Pinpoint the cell where the given text exists, returning its (X, Y) midpoint coordinate. 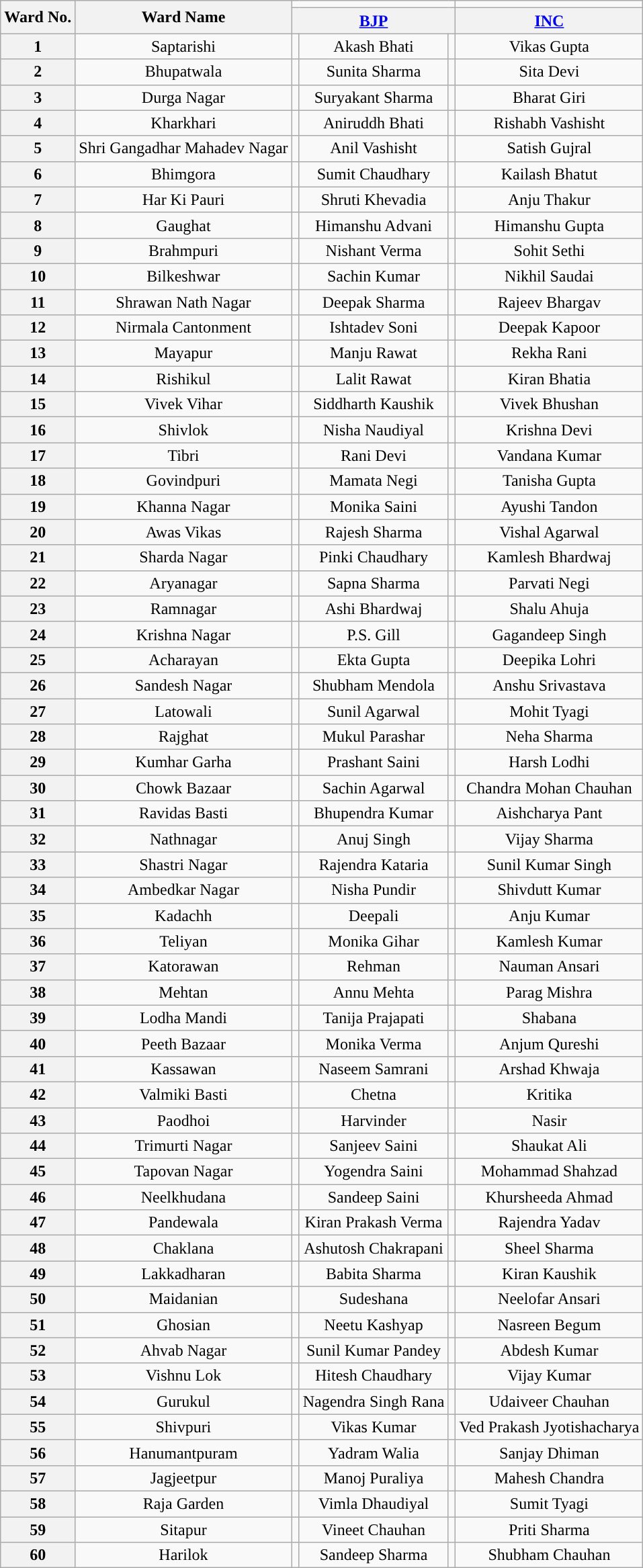
26 (38, 685)
Parag Mishra (550, 992)
Ishtadev Soni (374, 328)
Neha Sharma (550, 737)
Parvati Negi (550, 583)
Katorawan (183, 967)
36 (38, 941)
14 (38, 379)
Jagjeetpur (183, 1478)
7 (38, 200)
Rekha Rani (550, 353)
Latowali (183, 711)
Vivek Bhushan (550, 404)
Babita Sharma (374, 1274)
58 (38, 1504)
8 (38, 225)
Hitesh Chaudhary (374, 1376)
Lodha Mandi (183, 1018)
Sachin Kumar (374, 276)
48 (38, 1248)
Kharkhari (183, 123)
Vikas Kumar (374, 1427)
Lalit Rawat (374, 379)
13 (38, 353)
Aishcharya Pant (550, 814)
Trimurti Nagar (183, 1146)
Shri Gangadhar Mahadev Nagar (183, 148)
Sohit Sethi (550, 251)
Rehman (374, 967)
Shivlok (183, 430)
Kamlesh Kumar (550, 941)
Ahvab Nagar (183, 1350)
Shaukat Ali (550, 1146)
6 (38, 174)
Rajendra Kataria (374, 865)
Shivpuri (183, 1427)
Nathnagar (183, 839)
Ward No. (38, 17)
Vandana Kumar (550, 455)
Pinki Chaudhary (374, 558)
Vivek Vihar (183, 404)
Yadram Walia (374, 1452)
Bhupendra Kumar (374, 814)
Durga Nagar (183, 97)
Udaiveer Chauhan (550, 1401)
Kumhar Garha (183, 763)
Pandewala (183, 1223)
1 (38, 46)
Shruti Khevadia (374, 200)
19 (38, 507)
Mamata Negi (374, 481)
Tanisha Gupta (550, 481)
Bilkeshwar (183, 276)
41 (38, 1069)
Ward Name (183, 17)
Mehtan (183, 992)
Shabana (550, 1018)
Hanumantpuram (183, 1452)
Govindpuri (183, 481)
Prashant Saini (374, 763)
Sheel Sharma (550, 1248)
Vijay Sharma (550, 839)
Anshu Srivastava (550, 685)
Sanjay Dhiman (550, 1452)
Kritika (550, 1094)
53 (38, 1376)
Manju Rawat (374, 353)
Vikas Gupta (550, 46)
Shrawan Nath Nagar (183, 302)
Chandra Mohan Chauhan (550, 788)
Rishabh Vashisht (550, 123)
Sharda Nagar (183, 558)
Ayushi Tandon (550, 507)
Deepika Lohri (550, 660)
37 (38, 967)
Chetna (374, 1094)
Vineet Chauhan (374, 1530)
Sudeshana (374, 1299)
Kamlesh Bhardwaj (550, 558)
Monika Gihar (374, 941)
Akash Bhati (374, 46)
Aniruddh Bhati (374, 123)
Ravidas Basti (183, 814)
Sita Devi (550, 72)
3 (38, 97)
Anju Kumar (550, 916)
Raja Garden (183, 1504)
Lakkadharan (183, 1274)
Bhupatwala (183, 72)
Ashi Bhardwaj (374, 609)
34 (38, 890)
Satish Gujral (550, 148)
Vishal Agarwal (550, 532)
Chaklana (183, 1248)
49 (38, 1274)
9 (38, 251)
Chowk Bazaar (183, 788)
Awas Vikas (183, 532)
18 (38, 481)
Sapna Sharma (374, 583)
44 (38, 1146)
Sumit Tyagi (550, 1504)
Shastri Nagar (183, 865)
Shubham Mendola (374, 685)
40 (38, 1043)
23 (38, 609)
Peeth Bazaar (183, 1043)
Annu Mehta (374, 992)
43 (38, 1120)
Harsh Lodhi (550, 763)
Rajeev Bhargav (550, 302)
Har Ki Pauri (183, 200)
Ghosian (183, 1325)
Kiran Prakash Verma (374, 1223)
Sumit Chaudhary (374, 174)
BJP (374, 21)
Rajendra Yadav (550, 1223)
55 (38, 1427)
Bharat Giri (550, 97)
Tibri (183, 455)
Sunil Kumar Singh (550, 865)
Rani Devi (374, 455)
Sandeep Sharma (374, 1555)
Nauman Ansari (550, 967)
17 (38, 455)
Rajesh Sharma (374, 532)
Gurukul (183, 1401)
Acharayan (183, 660)
Siddharth Kaushik (374, 404)
25 (38, 660)
Valmiki Basti (183, 1094)
Neelkhudana (183, 1197)
Vijay Kumar (550, 1376)
Kadachh (183, 916)
Kiran Kaushik (550, 1274)
27 (38, 711)
59 (38, 1530)
Sandesh Nagar (183, 685)
Ashutosh Chakrapani (374, 1248)
5 (38, 148)
Nasir (550, 1120)
Abdesh Kumar (550, 1350)
12 (38, 328)
24 (38, 634)
15 (38, 404)
Yogendra Saini (374, 1172)
31 (38, 814)
Tapovan Nagar (183, 1172)
Nisha Pundir (374, 890)
Harilok (183, 1555)
2 (38, 72)
52 (38, 1350)
Aryanagar (183, 583)
Bhimgora (183, 174)
P.S. Gill (374, 634)
Neetu Kashyap (374, 1325)
Anju Thakur (550, 200)
Nagendra Singh Rana (374, 1401)
Ekta Gupta (374, 660)
Sandeep Saini (374, 1197)
Sachin Agarwal (374, 788)
54 (38, 1401)
51 (38, 1325)
Khanna Nagar (183, 507)
21 (38, 558)
Rishikul (183, 379)
Shivdutt Kumar (550, 890)
Neelofar Ansari (550, 1299)
30 (38, 788)
4 (38, 123)
35 (38, 916)
Gagandeep Singh (550, 634)
Himanshu Gupta (550, 225)
Deepak Sharma (374, 302)
Nishant Verma (374, 251)
16 (38, 430)
Khursheeda Ahmad (550, 1197)
Shalu Ahuja (550, 609)
Gaughat (183, 225)
Ramnagar (183, 609)
Brahmpuri (183, 251)
33 (38, 865)
Sunita Sharma (374, 72)
29 (38, 763)
Kassawan (183, 1069)
Anjum Qureshi (550, 1043)
Nikhil Saudai (550, 276)
Mohammad Shahzad (550, 1172)
Krishna Devi (550, 430)
Harvinder (374, 1120)
Mukul Parashar (374, 737)
10 (38, 276)
39 (38, 1018)
Nasreen Begum (550, 1325)
Teliyan (183, 941)
47 (38, 1223)
Kailash Bhatut (550, 174)
Sunil Agarwal (374, 711)
Deepak Kapoor (550, 328)
Nirmala Cantonment (183, 328)
28 (38, 737)
Anil Vashisht (374, 148)
Sitapur (183, 1530)
57 (38, 1478)
46 (38, 1197)
Suryakant Sharma (374, 97)
56 (38, 1452)
Naseem Samrani (374, 1069)
Ambedkar Nagar (183, 890)
Rajghat (183, 737)
Vimla Dhaudiyal (374, 1504)
Sunil Kumar Pandey (374, 1350)
Vishnu Lok (183, 1376)
50 (38, 1299)
45 (38, 1172)
Nisha Naudiyal (374, 430)
Priti Sharma (550, 1530)
Anuj Singh (374, 839)
Krishna Nagar (183, 634)
Monika Verma (374, 1043)
Deepali (374, 916)
Saptarishi (183, 46)
38 (38, 992)
11 (38, 302)
Sanjeev Saini (374, 1146)
Maidanian (183, 1299)
32 (38, 839)
Ved Prakash Jyotishacharya (550, 1427)
Mayapur (183, 353)
Arshad Khwaja (550, 1069)
Paodhoi (183, 1120)
Tanija Prajapati (374, 1018)
Shubham Chauhan (550, 1555)
Kiran Bhatia (550, 379)
Mohit Tyagi (550, 711)
60 (38, 1555)
Monika Saini (374, 507)
42 (38, 1094)
Himanshu Advani (374, 225)
Manoj Puraliya (374, 1478)
22 (38, 583)
Mahesh Chandra (550, 1478)
20 (38, 532)
INC (550, 21)
